Return the (x, y) coordinate for the center point of the cell that contains the specified text.  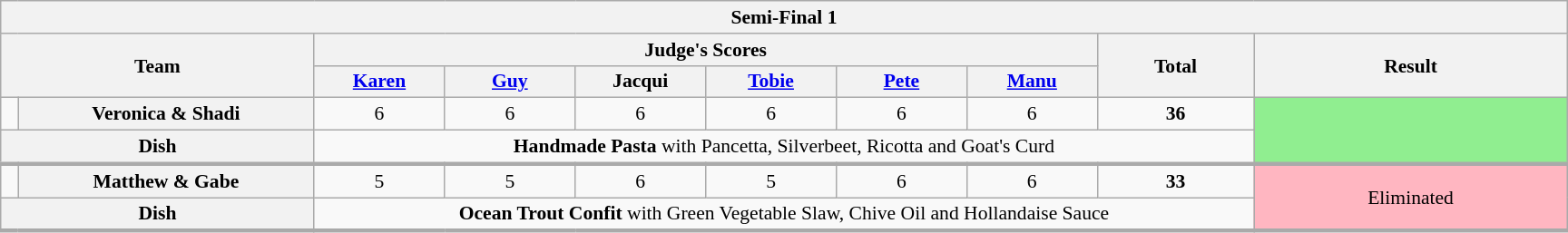
Team (158, 65)
Jacqui (641, 82)
Ocean Trout Confit with Green Vegetable Slaw, Chive Oil and Hollandaise Sauce (784, 214)
Veronica & Shadi (166, 114)
Result (1410, 65)
Judge's Scores (706, 50)
Tobie (771, 82)
Handmade Pasta with Pancetta, Silverbeet, Ricotta and Goat's Curd (784, 147)
Manu (1032, 82)
Eliminated (1410, 198)
Semi-Final 1 (784, 17)
33 (1176, 181)
Karen (379, 82)
Matthew & Gabe (166, 181)
Guy (510, 82)
Pete (901, 82)
Total (1176, 65)
36 (1176, 114)
